Detect which cell encompasses the target text, then output its [X, Y] center coordinate. 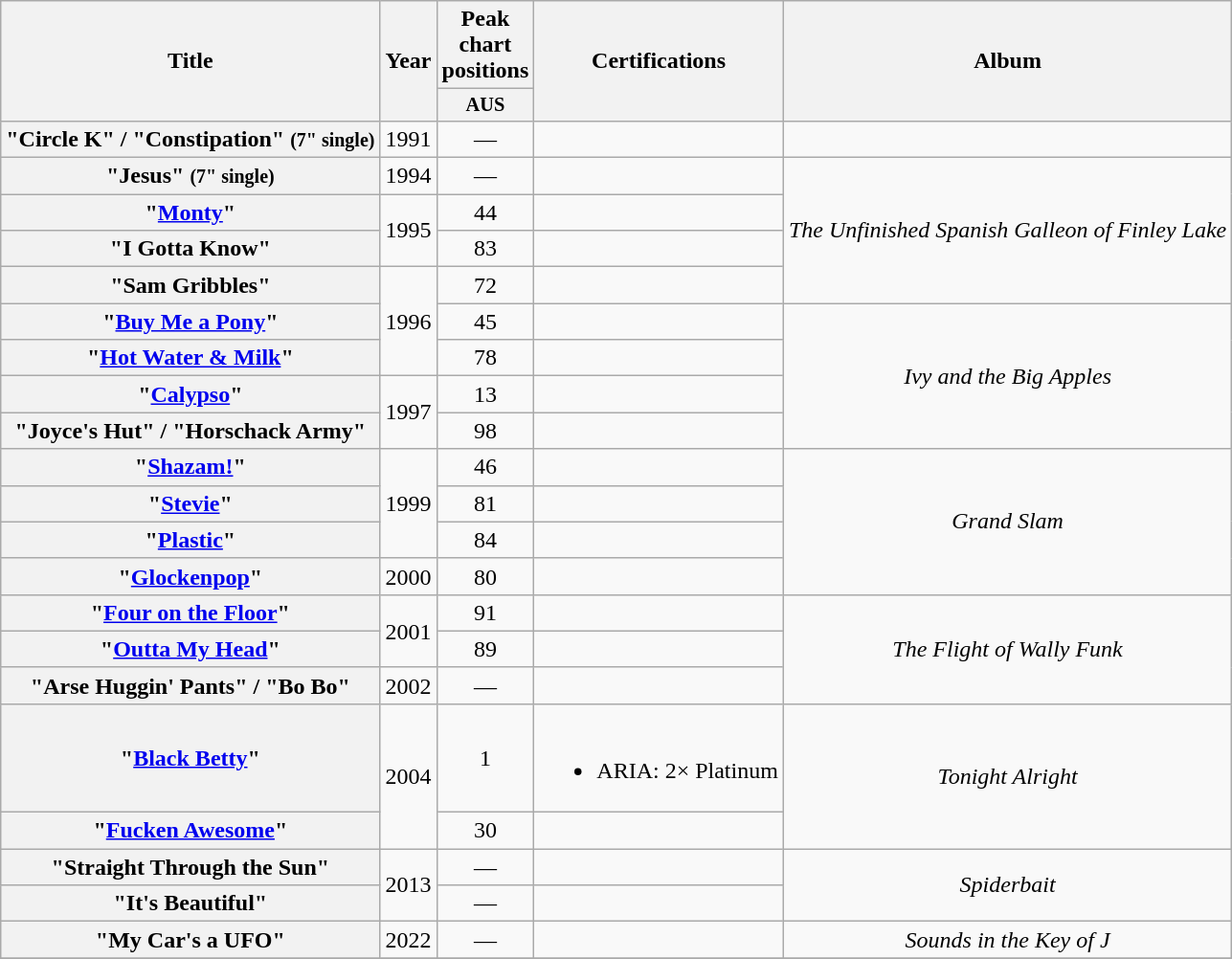
"It's Beautiful" [190, 903]
The Flight of Wally Funk [1007, 649]
Year [408, 61]
"Arse Huggin' Pants" / "Bo Bo" [190, 685]
"Straight Through the Sun" [190, 867]
"Joyce's Hut" / "Horschack Army" [190, 431]
89 [485, 649]
1997 [408, 413]
91 [485, 613]
1995 [408, 231]
"Stevie" [190, 503]
Spiderbait [1007, 885]
1999 [408, 503]
"Circle K" / "Constipation" (7" single) [190, 139]
Grand Slam [1007, 522]
81 [485, 503]
84 [485, 540]
"Monty" [190, 212]
Peakchartpositions [485, 45]
13 [485, 394]
2022 [408, 940]
ARIA: 2× Platinum [659, 758]
80 [485, 576]
78 [485, 358]
Sounds in the Key of J [1007, 940]
The Unfinished Spanish Galleon of Finley Lake [1007, 231]
83 [485, 249]
1996 [408, 322]
1991 [408, 139]
"Four on the Floor" [190, 613]
2013 [408, 885]
"Glockenpop" [190, 576]
98 [485, 431]
"Calypso" [190, 394]
1 [485, 758]
2004 [408, 775]
"Sam Gribbles" [190, 285]
46 [485, 467]
"Outta My Head" [190, 649]
Album [1007, 61]
"Plastic" [190, 540]
Certifications [659, 61]
"Hot Water & Milk" [190, 358]
Tonight Alright [1007, 775]
2001 [408, 631]
2000 [408, 576]
45 [485, 322]
30 [485, 831]
"Jesus" (7" single) [190, 176]
"Buy Me a Pony" [190, 322]
"Black Betty" [190, 758]
Ivy and the Big Apples [1007, 376]
72 [485, 285]
1994 [408, 176]
"Fucken Awesome" [190, 831]
AUS [485, 105]
"My Car's a UFO" [190, 940]
"Shazam!" [190, 467]
44 [485, 212]
Title [190, 61]
"I Gotta Know" [190, 249]
2002 [408, 685]
